Provide the (x, y) coordinate of the cell's center where the given text is located.  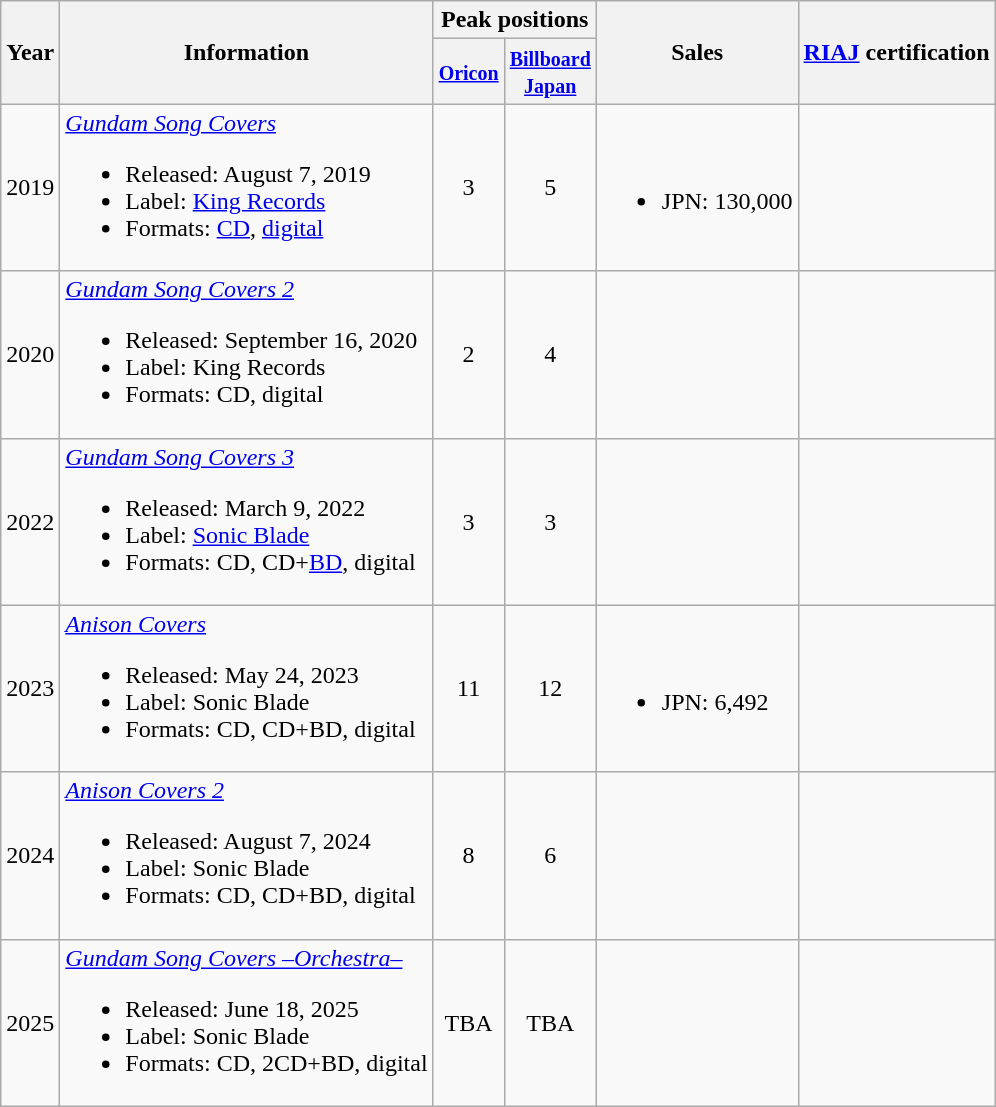
2024 (30, 856)
Sales (697, 52)
Information (246, 52)
2020 (30, 354)
JPN: 6,492 (697, 688)
Oricon (468, 72)
8 (468, 856)
11 (468, 688)
5 (550, 188)
2023 (30, 688)
Gundam Song Covers 3Released: March 9, 2022Label: Sonic BladeFormats: CD, CD+BD, digital (246, 522)
RIAJ certification (896, 52)
6 (550, 856)
Gundam Song CoversReleased: August 7, 2019Label: King RecordsFormats: CD, digital (246, 188)
4 (550, 354)
Gundam Song Covers –Orchestra–Released: June 18, 2025Label: Sonic BladeFormats: CD, 2CD+BD, digital (246, 1022)
12 (550, 688)
Anison CoversReleased: May 24, 2023Label: Sonic BladeFormats: CD, CD+BD, digital (246, 688)
2 (468, 354)
2022 (30, 522)
BillboardJapan (550, 72)
2025 (30, 1022)
Anison Covers 2Released: August 7, 2024Label: Sonic BladeFormats: CD, CD+BD, digital (246, 856)
JPN: 130,000 (697, 188)
2019 (30, 188)
Peak positions (514, 20)
Year (30, 52)
Gundam Song Covers 2Released: September 16, 2020Label: King RecordsFormats: CD, digital (246, 354)
